Determine the [X, Y] coordinate at the center of the cell enclosing the given text.  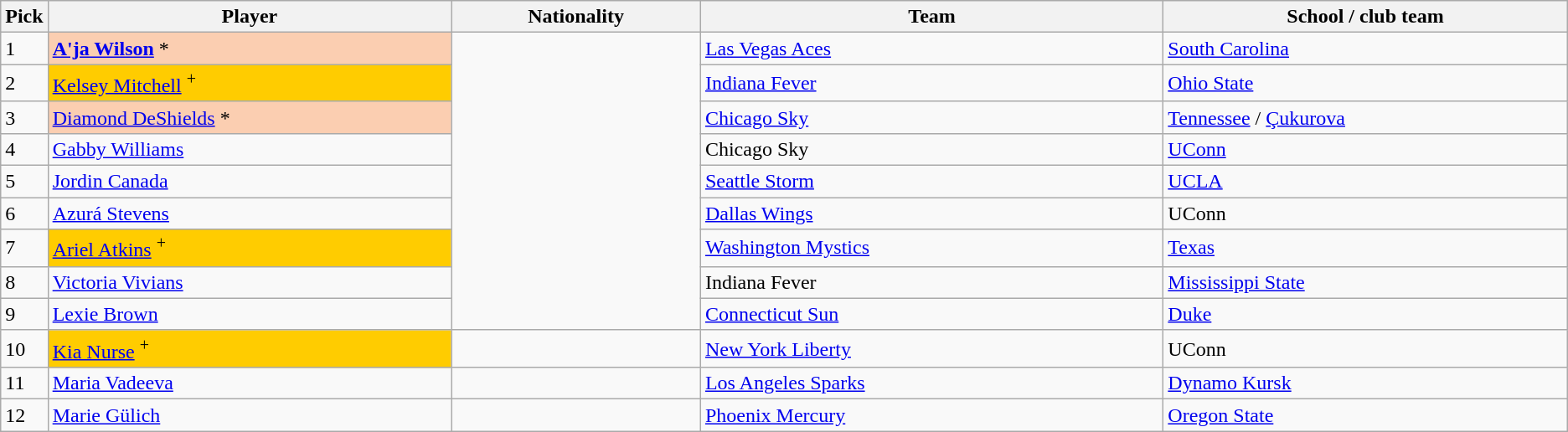
Victoria Vivians [250, 282]
Lexie Brown [250, 314]
South Carolina [1365, 49]
1 [24, 49]
UCLA [1365, 182]
A'ja Wilson * [250, 49]
New York Liberty [931, 348]
3 [24, 117]
Connecticut Sun [931, 314]
Dallas Wings [931, 213]
Las Vegas Aces [931, 49]
Marie Gülich [250, 415]
Dynamo Kursk [1365, 383]
Washington Mystics [931, 248]
10 [24, 348]
2 [24, 84]
Player [250, 17]
School / club team [1365, 17]
4 [24, 149]
Mississippi State [1365, 282]
Jordin Canada [250, 182]
8 [24, 282]
Texas [1365, 248]
Oregon State [1365, 415]
Pick [24, 17]
6 [24, 213]
Maria Vadeeva [250, 383]
7 [24, 248]
Ariel Atkins + [250, 248]
Nationality [576, 17]
5 [24, 182]
Ohio State [1365, 84]
Azurá Stevens [250, 213]
Phoenix Mercury [931, 415]
Kelsey Mitchell + [250, 84]
12 [24, 415]
11 [24, 383]
Seattle Storm [931, 182]
9 [24, 314]
Gabby Williams [250, 149]
Diamond DeShields * [250, 117]
Tennessee / Çukurova [1365, 117]
Kia Nurse + [250, 348]
Los Angeles Sparks [931, 383]
Team [931, 17]
Duke [1365, 314]
